Identify which cell holds the provided text, then report its [X, Y] central coordinate. 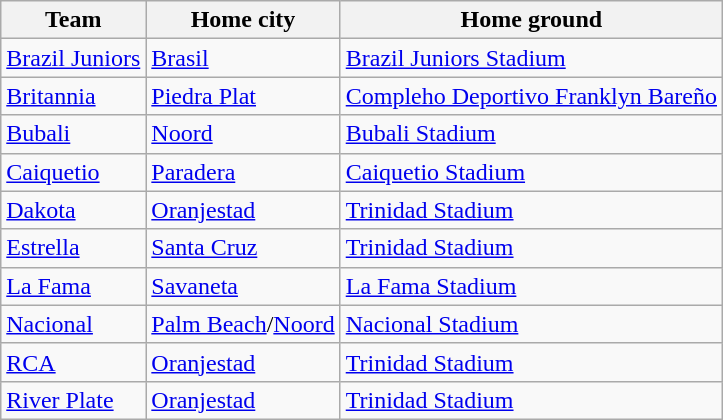
Team [74, 20]
Paradera [243, 172]
La Fama Stadium [531, 286]
Bubali [74, 134]
RCA [74, 362]
Palm Beach/Noord [243, 324]
Bubali Stadium [531, 134]
Brazil Juniors [74, 58]
Caiquetio Stadium [531, 172]
Caiquetio [74, 172]
Nacional Stadium [531, 324]
Santa Cruz [243, 248]
Home ground [531, 20]
La Fama [74, 286]
Noord [243, 134]
Compleho Deportivo Franklyn Bareño [531, 96]
Nacional [74, 324]
Savaneta [243, 286]
River Plate [74, 400]
Brasil [243, 58]
Piedra Plat [243, 96]
Estrella [74, 248]
Brazil Juniors Stadium [531, 58]
Dakota [74, 210]
Home city [243, 20]
Britannia [74, 96]
